Extract the [x, y] coordinate from the center of the cell holding the provided text.  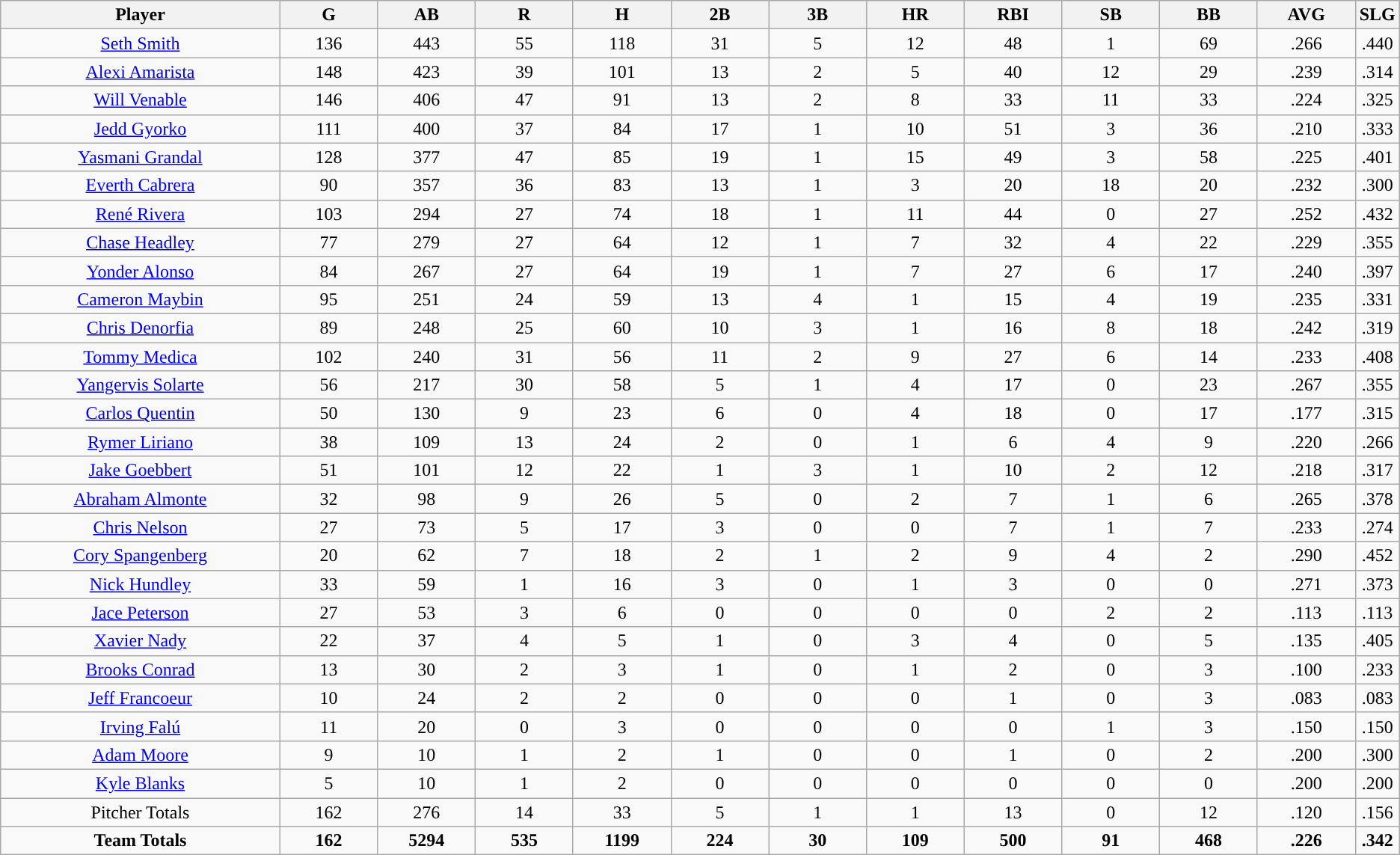
.265 [1306, 499]
Jace Peterson [141, 613]
102 [329, 357]
60 [622, 328]
423 [426, 72]
279 [426, 242]
Everth Cabrera [141, 186]
.220 [1306, 442]
50 [329, 414]
25 [525, 328]
83 [622, 186]
Tommy Medica [141, 357]
49 [1013, 157]
.331 [1378, 299]
62 [426, 556]
357 [426, 186]
111 [329, 129]
90 [329, 186]
Nick Hundley [141, 584]
Carlos Quentin [141, 414]
.156 [1378, 812]
468 [1209, 841]
.271 [1306, 584]
.315 [1378, 414]
276 [426, 812]
130 [426, 414]
.401 [1378, 157]
Jeff Francoeur [141, 698]
Team Totals [141, 841]
.120 [1306, 812]
.224 [1306, 100]
.342 [1378, 841]
.274 [1378, 527]
Yasmani Grandal [141, 157]
53 [426, 613]
500 [1013, 841]
.240 [1306, 271]
38 [329, 442]
Cory Spangenberg [141, 556]
Jake Goebbert [141, 471]
Cameron Maybin [141, 299]
95 [329, 299]
85 [622, 157]
SB [1111, 15]
.177 [1306, 414]
73 [426, 527]
267 [426, 271]
Adam Moore [141, 755]
.239 [1306, 72]
Rymer Liriano [141, 442]
535 [525, 841]
.229 [1306, 242]
1199 [622, 841]
AVG [1306, 15]
Irving Falú [141, 726]
39 [525, 72]
HR [915, 15]
44 [1013, 214]
Jedd Gyorko [141, 129]
.290 [1306, 556]
.267 [1306, 385]
RBI [1013, 15]
377 [426, 157]
98 [426, 499]
3B [818, 15]
.210 [1306, 129]
.242 [1306, 328]
.225 [1306, 157]
.378 [1378, 499]
55 [525, 43]
.333 [1378, 129]
.252 [1306, 214]
René Rivera [141, 214]
Seth Smith [141, 43]
69 [1209, 43]
.408 [1378, 357]
29 [1209, 72]
118 [622, 43]
.314 [1378, 72]
Yangervis Solarte [141, 385]
248 [426, 328]
.452 [1378, 556]
48 [1013, 43]
.100 [1306, 669]
SLG [1378, 15]
Will Venable [141, 100]
5294 [426, 841]
128 [329, 157]
240 [426, 357]
Chase Headley [141, 242]
89 [329, 328]
2B [719, 15]
.226 [1306, 841]
400 [426, 129]
Chris Denorfia [141, 328]
.235 [1306, 299]
BB [1209, 15]
251 [426, 299]
103 [329, 214]
.373 [1378, 584]
Xavier Nady [141, 641]
26 [622, 499]
443 [426, 43]
Yonder Alonso [141, 271]
.218 [1306, 471]
Chris Nelson [141, 527]
136 [329, 43]
H [622, 15]
294 [426, 214]
146 [329, 100]
.397 [1378, 271]
Brooks Conrad [141, 669]
.319 [1378, 328]
406 [426, 100]
.440 [1378, 43]
.405 [1378, 641]
.317 [1378, 471]
Alexi Amarista [141, 72]
224 [719, 841]
Kyle Blanks [141, 783]
74 [622, 214]
Abraham Almonte [141, 499]
G [329, 15]
.135 [1306, 641]
Player [141, 15]
40 [1013, 72]
.325 [1378, 100]
R [525, 15]
Pitcher Totals [141, 812]
AB [426, 15]
148 [329, 72]
77 [329, 242]
.232 [1306, 186]
217 [426, 385]
.432 [1378, 214]
